Identify which cell holds the provided text, then report its (x, y) central coordinate. 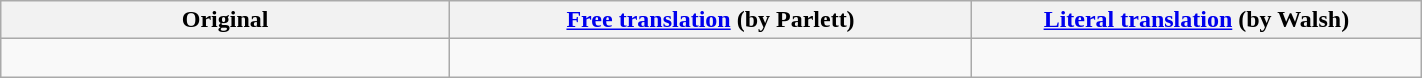
Free translation (by Parlett) (711, 20)
Original (226, 20)
Literal translation (by Walsh) (1197, 20)
